For the text-containing cell, return its midpoint in (x, y) coordinate format. 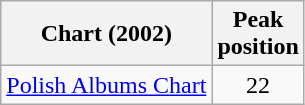
22 (258, 85)
Chart (2002) (106, 34)
Polish Albums Chart (106, 85)
Peakposition (258, 34)
